Extract the [X, Y] coordinate from the center of the cell holding the provided text.  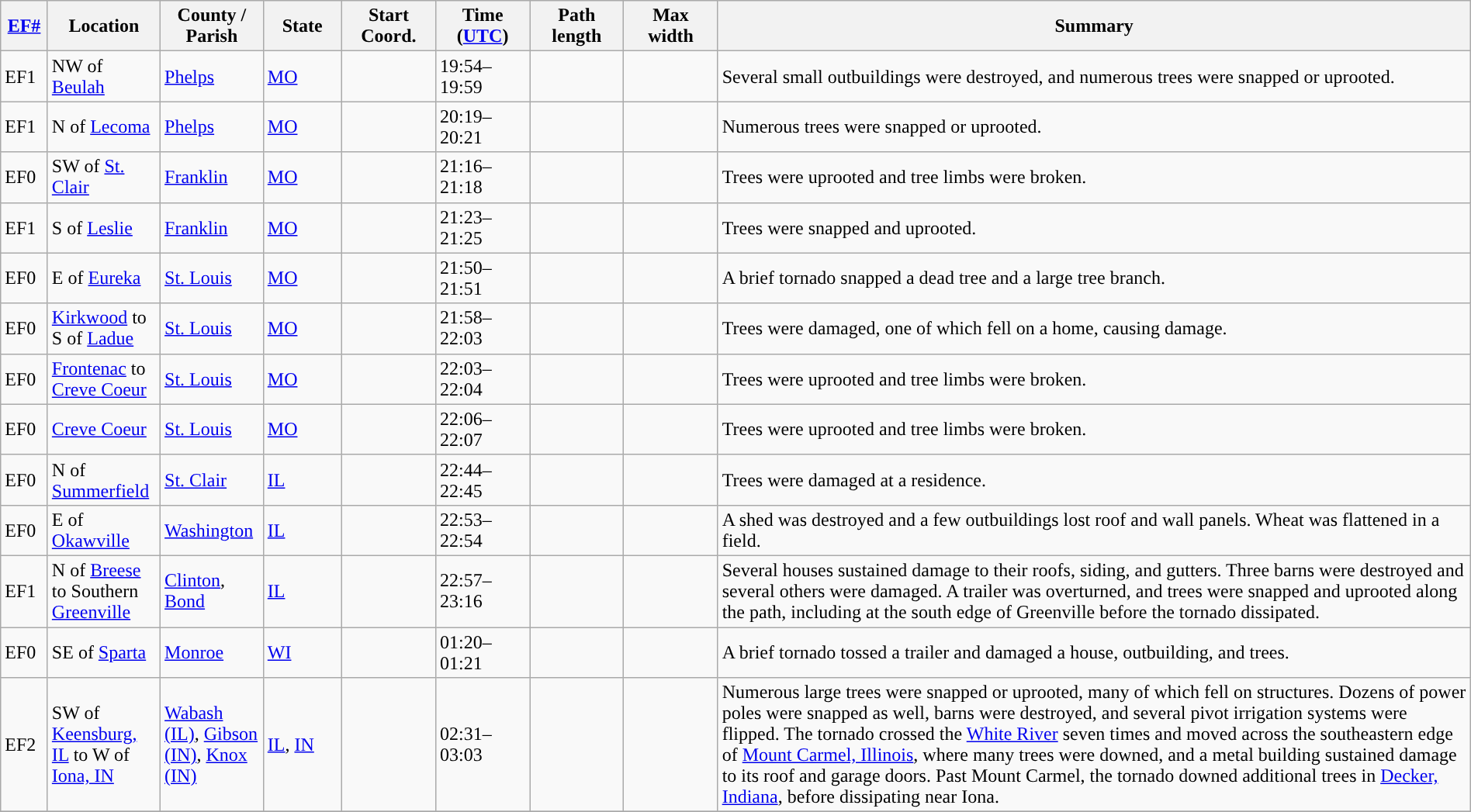
Numerous trees were snapped or uprooted. [1094, 127]
02:31–03:03 [483, 745]
St. Clair [213, 479]
Clinton, Bond [213, 591]
SE of Sparta [104, 651]
21:16–21:18 [483, 177]
WI [303, 651]
Trees were damaged, one of which fell on a home, causing damage. [1094, 329]
22:44–22:45 [483, 479]
County / Parish [213, 26]
Location [104, 26]
S of Leslie [104, 228]
A brief tornado tossed a trailer and damaged a house, outbuilding, and trees. [1094, 651]
State [303, 26]
19:54–19:59 [483, 76]
Start Coord. [388, 26]
Washington [213, 530]
Monroe [213, 651]
EF2 [25, 745]
N of Summerfield [104, 479]
Kirkwood to S of Ladue [104, 329]
Summary [1094, 26]
A shed was destroyed and a few outbuildings lost roof and wall panels. Wheat was flattened in a field. [1094, 530]
21:58–22:03 [483, 329]
N of Breese to Southern Greenville [104, 591]
A brief tornado snapped a dead tree and a large tree branch. [1094, 278]
IL, IN [303, 745]
N of Lecoma [104, 127]
22:03–22:04 [483, 378]
Wabash (IL), Gibson (IN), Knox (IN) [213, 745]
Creve Coeur [104, 430]
Time (UTC) [483, 26]
22:57–23:16 [483, 591]
21:23–21:25 [483, 228]
Path length [577, 26]
01:20–01:21 [483, 651]
Max width [670, 26]
22:06–22:07 [483, 430]
E of Okawville [104, 530]
EF# [25, 26]
20:19–20:21 [483, 127]
SW of Keensburg, IL to W of Iona, IN [104, 745]
E of Eureka [104, 278]
Frontenac to Creve Coeur [104, 378]
Trees were damaged at a residence. [1094, 479]
Trees were snapped and uprooted. [1094, 228]
Several small outbuildings were destroyed, and numerous trees were snapped or uprooted. [1094, 76]
21:50–21:51 [483, 278]
SW of St. Clair [104, 177]
NW of Beulah [104, 76]
22:53–22:54 [483, 530]
